Return (X, Y) of the center of cell containing provided text 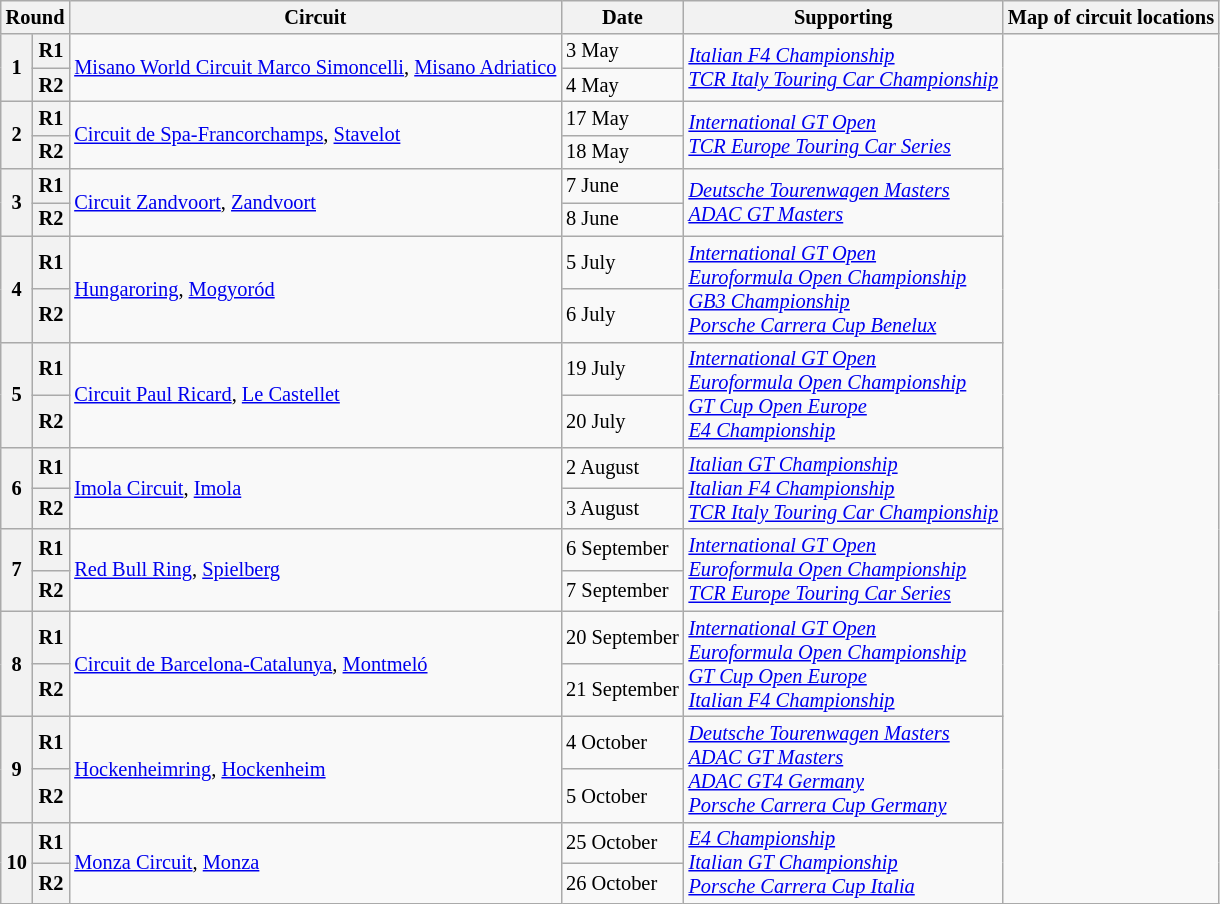
2 August (622, 468)
Circuit de Barcelona-Catalunya, Montmeló (315, 664)
3 (17, 202)
20 September (622, 638)
International GT OpenEuroformula Open ChampionshipGT Cup Open EuropeItalian F4 Championship (844, 664)
5 (17, 395)
Deutsche Tourenwagen MastersADAC GT MastersADAC GT4 GermanyPorsche Carrera Cup Germany (844, 769)
Deutsche Tourenwagen MastersADAC GT Masters (844, 202)
10 (17, 863)
Circuit Paul Ricard, Le Castellet (315, 395)
E4 ChampionshipItalian GT ChampionshipPorsche Carrera Cup Italia (844, 863)
21 September (622, 690)
Monza Circuit, Monza (315, 863)
Red Bull Ring, Spielberg (315, 570)
Circuit (315, 17)
6 September (622, 550)
Circuit de Spa-Francorchamps, Stavelot (315, 134)
6 (17, 488)
Hockenheimring, Hockenheim (315, 769)
Round (36, 17)
Imola Circuit, Imola (315, 488)
20 July (622, 420)
8 (17, 664)
19 July (622, 368)
Italian F4 ChampionshipTCR Italy Touring Car Championship (844, 68)
Date (622, 17)
7 June (622, 186)
26 October (622, 884)
2 (17, 134)
17 May (622, 118)
7 September (622, 590)
7 (17, 570)
International GT OpenEuroformula Open ChampionshipTCR Europe Touring Car Series (844, 570)
25 October (622, 842)
International GT OpenTCR Europe Touring Car Series (844, 134)
4 October (622, 742)
6 July (622, 316)
1 (17, 68)
Circuit Zandvoort, Zandvoort (315, 202)
Misano World Circuit Marco Simoncelli, Misano Adriatico (315, 68)
Supporting (844, 17)
Map of circuit locations (1111, 17)
5 October (622, 796)
18 May (622, 152)
3 August (622, 508)
International GT OpenEuroformula Open ChampionshipGT Cup Open EuropeE4 Championship (844, 395)
Hungaroring, Mogyoród (315, 289)
3 May (622, 51)
4 (17, 289)
Italian GT ChampionshipItalian F4 ChampionshipTCR Italy Touring Car Championship (844, 488)
9 (17, 769)
5 July (622, 262)
International GT OpenEuroformula Open ChampionshipGB3 ChampionshipPorsche Carrera Cup Benelux (844, 289)
8 June (622, 219)
4 May (622, 85)
